Provide the [X, Y] coordinate of the cell's center where the given text is located.  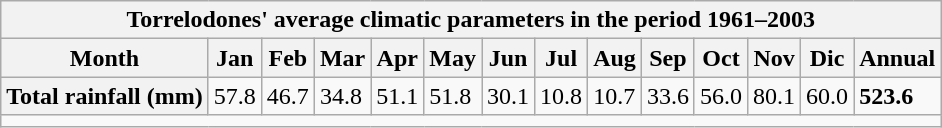
Sep [668, 58]
Jul [562, 58]
10.7 [615, 96]
51.1 [398, 96]
Dic [828, 58]
Aug [615, 58]
34.8 [342, 96]
46.7 [288, 96]
Mar [342, 58]
Jun [508, 58]
Feb [288, 58]
51.8 [453, 96]
Oct [720, 58]
60.0 [828, 96]
Apr [398, 58]
80.1 [774, 96]
Torrelodones' average climatic parameters in the period 1961–2003 [471, 20]
33.6 [668, 96]
Annual [898, 58]
56.0 [720, 96]
57.8 [234, 96]
30.1 [508, 96]
May [453, 58]
Nov [774, 58]
Jan [234, 58]
Month [104, 58]
Total rainfall (mm) [104, 96]
10.8 [562, 96]
523.6 [898, 96]
